Find where the given text appears and provide that cell's center as [x, y] coordinate. 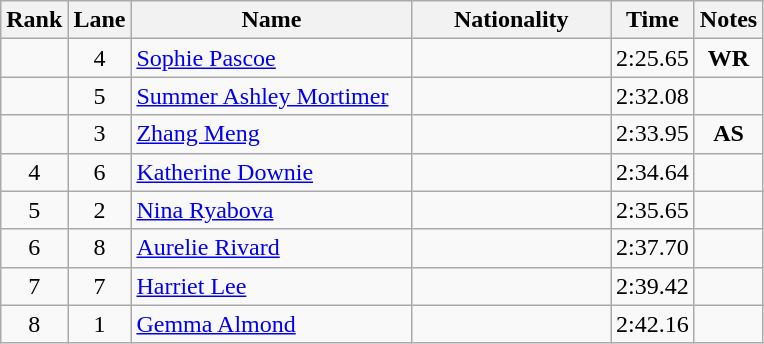
Aurelie Rivard [272, 248]
Rank [34, 20]
Name [272, 20]
Summer Ashley Mortimer [272, 96]
2:37.70 [653, 248]
1 [100, 324]
Notes [728, 20]
Gemma Almond [272, 324]
Zhang Meng [272, 134]
WR [728, 58]
2:32.08 [653, 96]
2:42.16 [653, 324]
2:25.65 [653, 58]
2:34.64 [653, 172]
2:39.42 [653, 286]
2:35.65 [653, 210]
AS [728, 134]
Katherine Downie [272, 172]
Sophie Pascoe [272, 58]
Nationality [512, 20]
Harriet Lee [272, 286]
3 [100, 134]
Time [653, 20]
2 [100, 210]
Nina Ryabova [272, 210]
2:33.95 [653, 134]
Lane [100, 20]
